Extract the (X, Y) coordinate from the center of the cell holding the provided text.  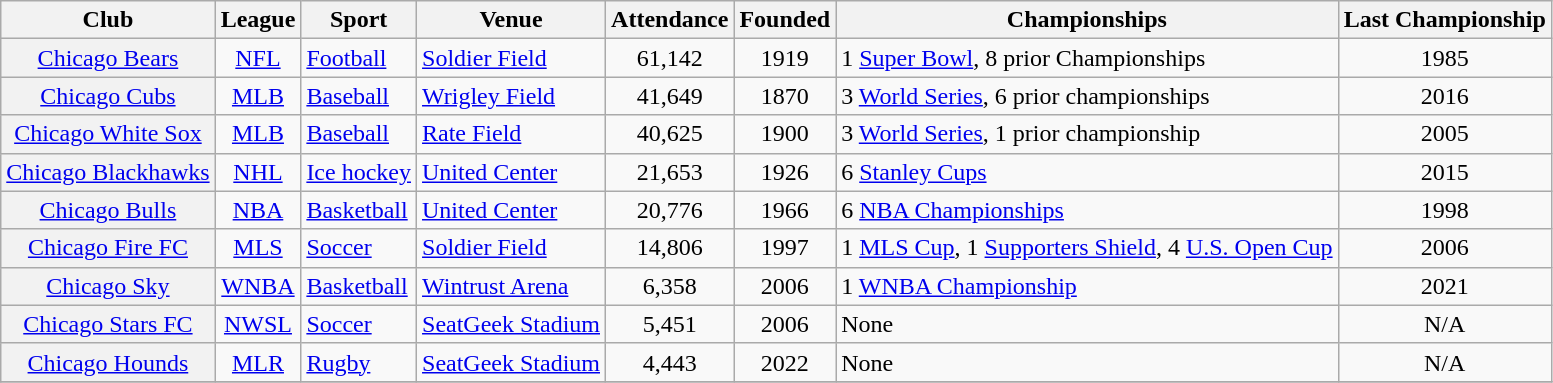
Chicago Blackhawks (108, 172)
1919 (785, 58)
Venue (512, 20)
21,653 (670, 172)
Football (359, 58)
Sport (359, 20)
2015 (1444, 172)
Wrigley Field (512, 96)
Chicago White Sox (108, 134)
4,443 (670, 362)
MLS (258, 248)
Chicago Bulls (108, 210)
61,142 (670, 58)
Rugby (359, 362)
1900 (785, 134)
Last Championship (1444, 20)
Rate Field (512, 134)
2021 (1444, 286)
NFL (258, 58)
Attendance (670, 20)
6 Stanley Cups (1087, 172)
41,649 (670, 96)
5,451 (670, 324)
League (258, 20)
Chicago Bears (108, 58)
Club (108, 20)
1 WNBA Championship (1087, 286)
6,358 (670, 286)
Championships (1087, 20)
1985 (1444, 58)
Chicago Cubs (108, 96)
2005 (1444, 134)
Ice hockey (359, 172)
14,806 (670, 248)
6 NBA Championships (1087, 210)
2022 (785, 362)
NBA (258, 210)
Wintrust Arena (512, 286)
1870 (785, 96)
1997 (785, 248)
20,776 (670, 210)
WNBA (258, 286)
3 World Series, 6 prior championships (1087, 96)
Founded (785, 20)
1 MLS Cup, 1 Supporters Shield, 4 U.S. Open Cup (1087, 248)
Chicago Stars FC (108, 324)
1998 (1444, 210)
NHL (258, 172)
2016 (1444, 96)
1926 (785, 172)
NWSL (258, 324)
1966 (785, 210)
Chicago Sky (108, 286)
Chicago Fire FC (108, 248)
Chicago Hounds (108, 362)
1 Super Bowl, 8 prior Championships (1087, 58)
40,625 (670, 134)
3 World Series, 1 prior championship (1087, 134)
MLR (258, 362)
